From the cell containing the given text, extract its center point as [X, Y] coordinate. 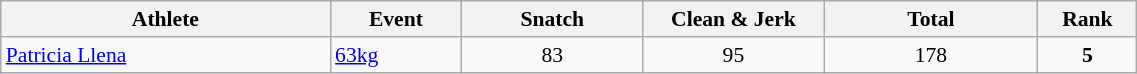
178 [931, 55]
Event [396, 19]
Patricia Llena [166, 55]
63kg [396, 55]
Snatch [552, 19]
Clean & Jerk [734, 19]
Total [931, 19]
Rank [1088, 19]
Athlete [166, 19]
95 [734, 55]
5 [1088, 55]
83 [552, 55]
